From the cell containing the given text, extract its center point as (x, y) coordinate. 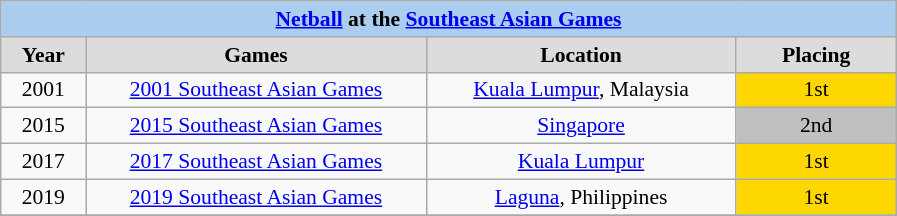
Netball at the Southeast Asian Games (449, 19)
Games (256, 55)
2015 Southeast Asian Games (256, 126)
Location (581, 55)
Kuala Lumpur, Malaysia (581, 90)
2017 (44, 162)
2015 (44, 126)
Year (44, 55)
2001 (44, 90)
2017 Southeast Asian Games (256, 162)
2019 (44, 197)
Singapore (581, 126)
2019 Southeast Asian Games (256, 197)
2001 Southeast Asian Games (256, 90)
2nd (816, 126)
Placing (816, 55)
Laguna, Philippines (581, 197)
Kuala Lumpur (581, 162)
